From the cell containing the given text, extract its center point as [X, Y] coordinate. 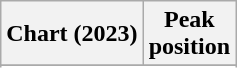
Chart (2023) [72, 34]
Peakposition [189, 34]
